Output the (X, Y) coordinate of the center of the cell containing the given text.  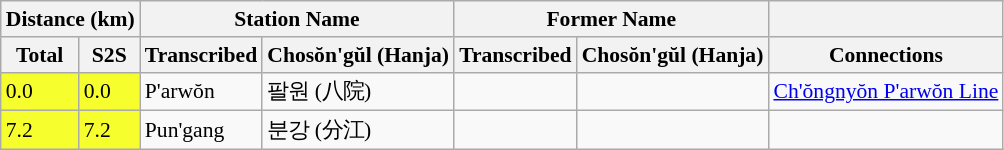
Total (40, 55)
Pun'gang (201, 130)
Former Name (611, 19)
S2S (110, 55)
P'arwŏn (201, 92)
Ch'ŏngnyŏn P'arwŏn Line (886, 92)
팔원 (八院) (358, 92)
Distance (km) (70, 19)
분강 (分江) (358, 130)
Connections (886, 55)
Station Name (297, 19)
